Find where the given text appears and provide that cell's center as (X, Y) coordinate. 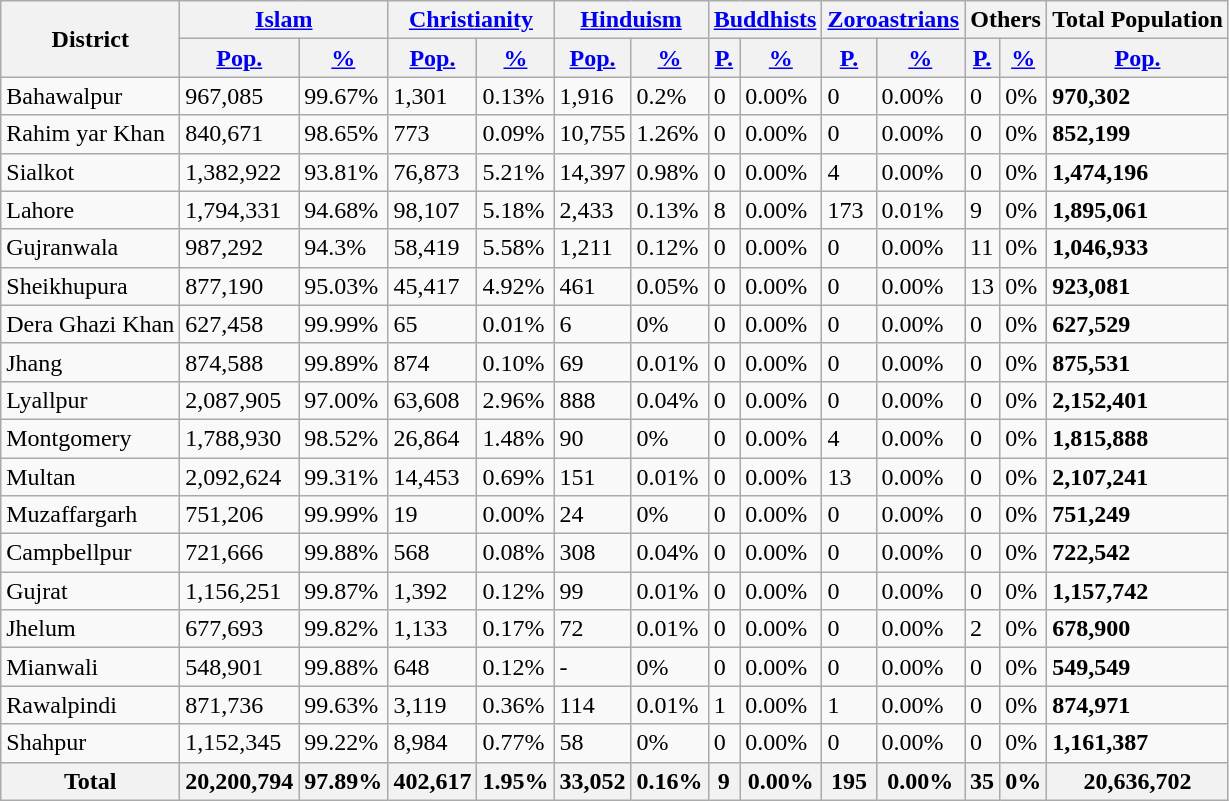
114 (592, 705)
1,156,251 (240, 591)
72 (592, 629)
Muzaffargarh (90, 515)
99.63% (344, 705)
2,092,624 (240, 477)
1.26% (670, 134)
97.00% (344, 400)
98,107 (432, 210)
1,916 (592, 96)
99 (592, 591)
852,199 (1138, 134)
Multan (90, 477)
1,788,930 (240, 438)
Rahim yar Khan (90, 134)
Jhelum (90, 629)
5.58% (516, 248)
970,302 (1138, 96)
35 (982, 781)
Others (1006, 20)
5.18% (516, 210)
751,249 (1138, 515)
90 (592, 438)
Gujranwala (90, 248)
99.31% (344, 477)
1,301 (432, 96)
Hinduism (631, 20)
1,152,345 (240, 743)
874,588 (240, 362)
93.81% (344, 172)
58 (592, 743)
0.77% (516, 743)
0.36% (516, 705)
94.3% (344, 248)
14,397 (592, 172)
Lahore (90, 210)
1.48% (516, 438)
0.05% (670, 286)
548,901 (240, 667)
627,458 (240, 324)
95.03% (344, 286)
99.22% (344, 743)
Shahpur (90, 743)
Buddhists (765, 20)
1,392 (432, 591)
Montgomery (90, 438)
1,794,331 (240, 210)
4.92% (516, 286)
5.21% (516, 172)
2,433 (592, 210)
Christianity (471, 20)
8 (724, 210)
63,608 (432, 400)
97.89% (344, 781)
99.87% (344, 591)
6 (592, 324)
2 (982, 629)
20,636,702 (1138, 781)
402,617 (432, 781)
94.68% (344, 210)
0.10% (516, 362)
461 (592, 286)
751,206 (240, 515)
76,873 (432, 172)
65 (432, 324)
20,200,794 (240, 781)
987,292 (240, 248)
1,046,933 (1138, 248)
677,693 (240, 629)
0.69% (516, 477)
923,081 (1138, 286)
Islam (284, 20)
2,107,241 (1138, 477)
1,161,387 (1138, 743)
99.67% (344, 96)
24 (592, 515)
10,755 (592, 134)
874 (432, 362)
Mianwali (90, 667)
568 (432, 553)
Jhang (90, 362)
2.96% (516, 400)
1,895,061 (1138, 210)
722,542 (1138, 553)
0.98% (670, 172)
967,085 (240, 96)
648 (432, 667)
308 (592, 553)
2,152,401 (1138, 400)
678,900 (1138, 629)
871,736 (240, 705)
721,666 (240, 553)
Lyallpur (90, 400)
98.52% (344, 438)
45,417 (432, 286)
Total Population (1138, 20)
875,531 (1138, 362)
0.17% (516, 629)
1,815,888 (1138, 438)
Rawalpindi (90, 705)
33,052 (592, 781)
1.95% (516, 781)
1,211 (592, 248)
98.65% (344, 134)
1,157,742 (1138, 591)
888 (592, 400)
58,419 (432, 248)
0.09% (516, 134)
1,474,196 (1138, 172)
151 (592, 477)
Zoroastrians (894, 20)
Sialkot (90, 172)
0.2% (670, 96)
- (592, 667)
8,984 (432, 743)
627,529 (1138, 324)
Sheikhupura (90, 286)
Total (90, 781)
14,453 (432, 477)
0.08% (516, 553)
773 (432, 134)
173 (849, 210)
3,119 (432, 705)
877,190 (240, 286)
26,864 (432, 438)
2,087,905 (240, 400)
195 (849, 781)
Bahawalpur (90, 96)
11 (982, 248)
1,133 (432, 629)
99.82% (344, 629)
874,971 (1138, 705)
19 (432, 515)
0.16% (670, 781)
549,549 (1138, 667)
69 (592, 362)
Dera Ghazi Khan (90, 324)
Campbellpur (90, 553)
1,382,922 (240, 172)
99.89% (344, 362)
Gujrat (90, 591)
District (90, 39)
840,671 (240, 134)
